Search for the cell housing the specified text and yield its (X, Y) center coordinate. 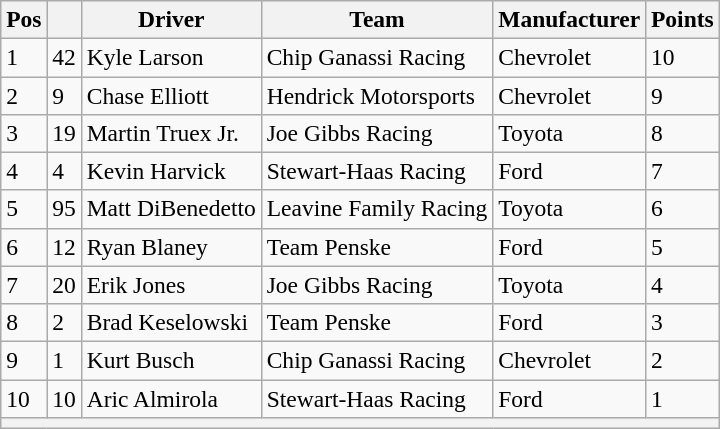
19 (64, 133)
20 (64, 285)
Martin Truex Jr. (171, 133)
Manufacturer (570, 19)
Kevin Harvick (171, 171)
Matt DiBenedetto (171, 209)
Pos (24, 19)
Points (683, 19)
Hendrick Motorsports (377, 95)
Erik Jones (171, 285)
Chase Elliott (171, 95)
Brad Keselowski (171, 322)
Driver (171, 19)
95 (64, 209)
Aric Almirola (171, 398)
42 (64, 57)
Team (377, 19)
Kurt Busch (171, 360)
12 (64, 247)
Leavine Family Racing (377, 209)
Ryan Blaney (171, 247)
Kyle Larson (171, 57)
